Return the [X, Y] coordinate for the center point of the cell that contains the specified text.  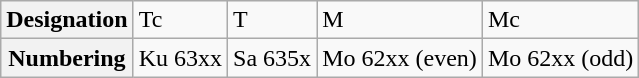
Ku 63xx [180, 58]
Mc [560, 20]
Mo 62xx (even) [400, 58]
Tc [180, 20]
Mo 62xx (odd) [560, 58]
Designation [67, 20]
M [400, 20]
T [272, 20]
Sa 635x [272, 58]
Numbering [67, 58]
